From the cell containing the given text, extract its center point as (X, Y) coordinate. 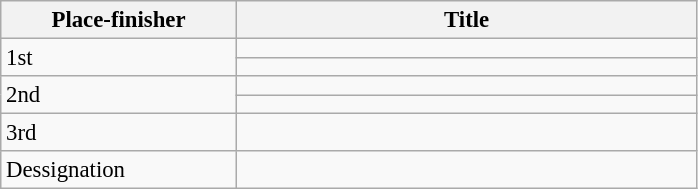
Dessignation (119, 170)
Title (466, 20)
2nd (119, 95)
3rd (119, 133)
1st (119, 58)
Place-finisher (119, 20)
